Provide the (X, Y) coordinate of the cell's center where the given text is located.  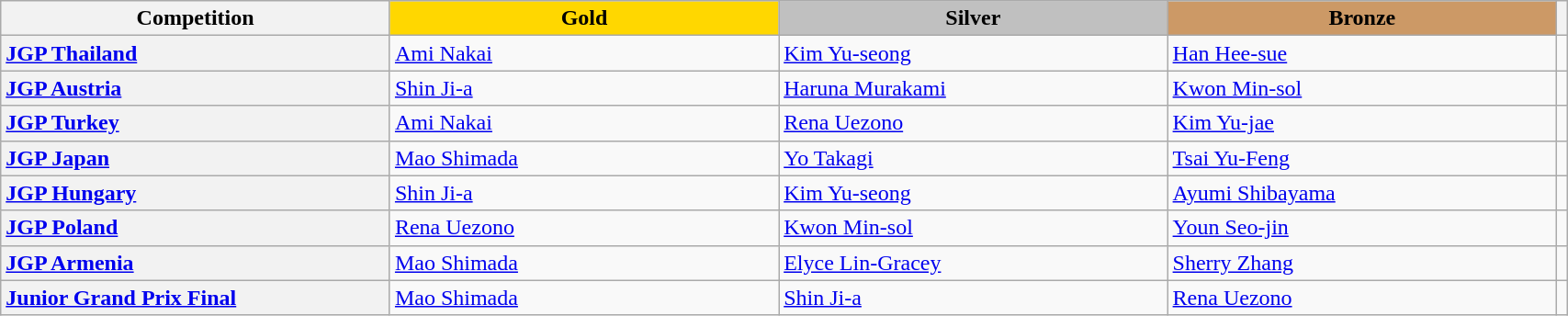
JGP Poland (196, 228)
Tsai Yu-Feng (1362, 158)
Ayumi Shibayama (1362, 193)
Youn Seo-jin (1362, 228)
Sherry Zhang (1362, 263)
JGP Japan (196, 158)
JGP Austria (196, 88)
Yo Takagi (974, 158)
Bronze (1362, 18)
Elyce Lin-Gracey (974, 263)
Kim Yu-jae (1362, 123)
Junior Grand Prix Final (196, 298)
Han Hee-sue (1362, 53)
Haruna Murakami (974, 88)
Gold (584, 18)
JGP Thailand (196, 53)
JGP Armenia (196, 263)
JGP Hungary (196, 193)
Competition (196, 18)
JGP Turkey (196, 123)
Silver (974, 18)
